For the text-containing cell, return its midpoint in [X, Y] coordinate format. 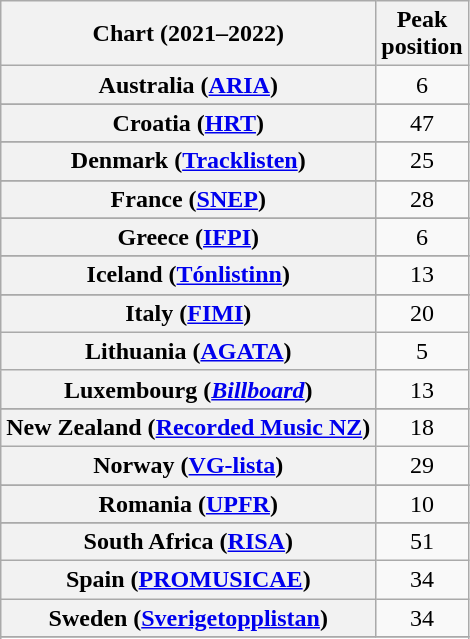
25 [422, 161]
47 [422, 123]
51 [422, 542]
Spain (PROMUSICAE) [188, 580]
Sweden (Sverigetopplistan) [188, 618]
Romania (UPFR) [188, 503]
Australia (ARIA) [188, 85]
Chart (2021–2022) [188, 34]
5 [422, 351]
Luxembourg (Billboard) [188, 389]
Norway (VG-lista) [188, 465]
Greece (IFPI) [188, 237]
29 [422, 465]
Iceland (Tónlistinn) [188, 275]
10 [422, 503]
Peakposition [422, 34]
20 [422, 313]
18 [422, 427]
New Zealand (Recorded Music NZ) [188, 427]
Denmark (Tracklisten) [188, 161]
Croatia (HRT) [188, 123]
Italy (FIMI) [188, 313]
France (SNEP) [188, 199]
Lithuania (AGATA) [188, 351]
28 [422, 199]
South Africa (RISA) [188, 542]
